Find where the given text appears and provide that cell's center as (x, y) coordinate. 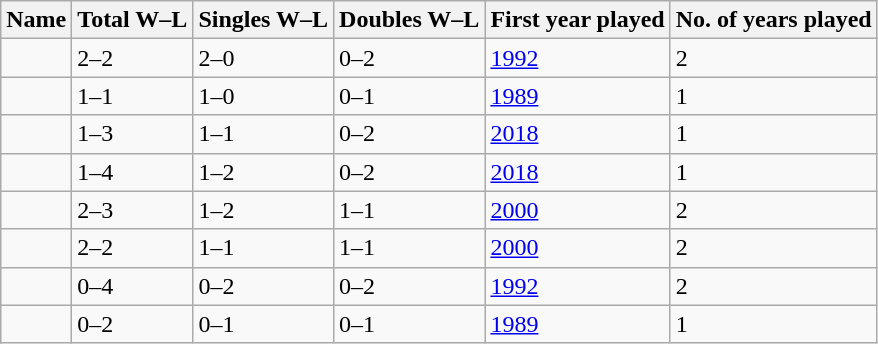
Total W–L (132, 20)
Name (36, 20)
1–3 (132, 134)
1–0 (264, 96)
2–3 (132, 210)
First year played (578, 20)
Singles W–L (264, 20)
No. of years played (774, 20)
2–0 (264, 58)
Doubles W–L (410, 20)
1–4 (132, 172)
0–4 (132, 286)
